Output the [X, Y] coordinate of the center of the cell containing the given text.  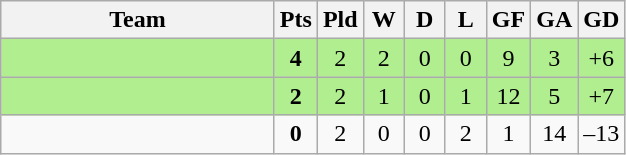
GA [554, 20]
GF [508, 20]
Pts [296, 20]
9 [508, 58]
Pld [340, 20]
Team [138, 20]
–13 [602, 134]
+6 [602, 58]
3 [554, 58]
4 [296, 58]
12 [508, 96]
5 [554, 96]
L [466, 20]
D [424, 20]
+7 [602, 96]
14 [554, 134]
GD [602, 20]
W [384, 20]
